Provide the [x, y] coordinate of the cell's center where the given text is located.  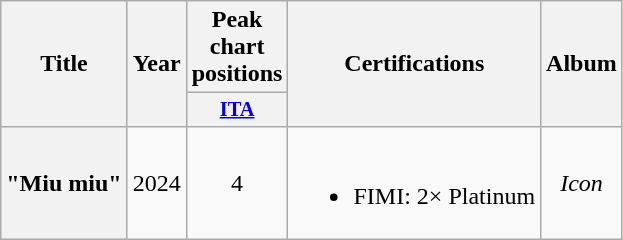
4 [237, 182]
FIMI: 2× Platinum [414, 182]
Icon [582, 182]
Album [582, 64]
Year [156, 64]
ITA [237, 110]
Peak chart positions [237, 47]
Certifications [414, 64]
Title [64, 64]
"Miu miu" [64, 182]
2024 [156, 182]
